Detect which cell encompasses the target text, then output its [x, y] center coordinate. 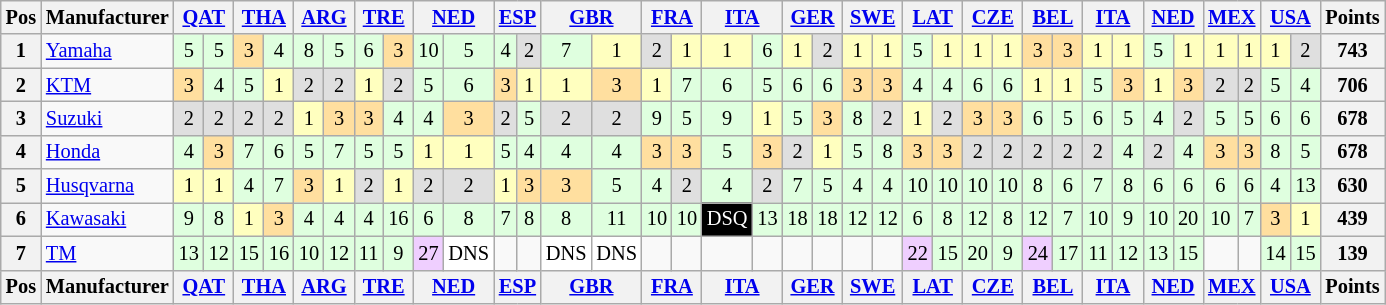
706 [1352, 85]
27 [428, 253]
630 [1352, 186]
Husqvarna [108, 186]
22 [918, 253]
24 [1038, 253]
139 [1352, 253]
17 [1068, 253]
439 [1352, 219]
743 [1352, 51]
KTM [108, 85]
DSQ [727, 219]
Honda [108, 152]
Kawasaki [108, 219]
Yamaha [108, 51]
Suzuki [108, 118]
14 [1275, 253]
TM [108, 253]
